Provide the (x, y) coordinate of the cell's center where the given text is located.  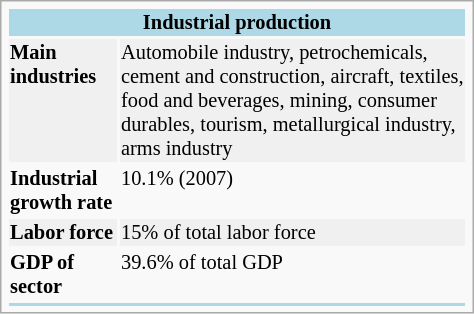
39.6% of total GDP (292, 274)
Labor force (63, 232)
Industrial production (238, 22)
15% of total labor force (292, 232)
GDP of sector (63, 274)
Industrial growth rate (63, 190)
Main industries (63, 100)
10.1% (2007) (292, 190)
